Provide the (X, Y) coordinate of the cell's center where the given text is located.  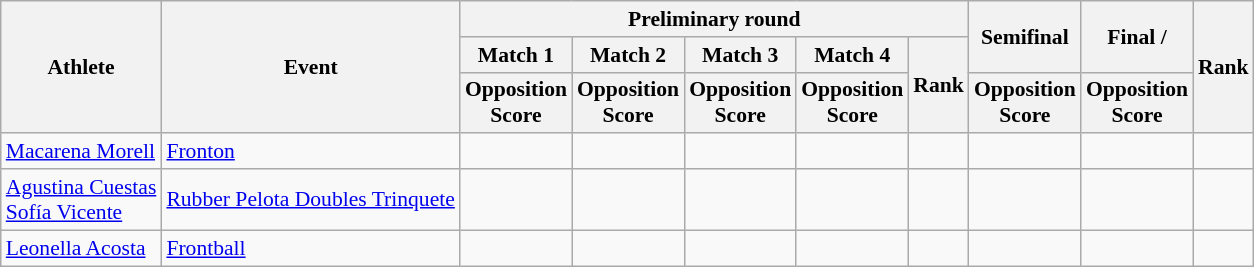
Agustina CuestasSofía Vicente (82, 200)
Preliminary round (714, 19)
Leonella Acosta (82, 248)
Event (310, 67)
Frontball (310, 248)
Macarena Morell (82, 152)
Fronton (310, 152)
Final / (1137, 36)
Athlete (82, 67)
Semifinal (1025, 36)
Match 2 (628, 55)
Rubber Pelota Doubles Trinquete (310, 200)
Match 3 (740, 55)
Match 1 (516, 55)
Match 4 (852, 55)
